Return [x, y] of the center of cell containing provided text 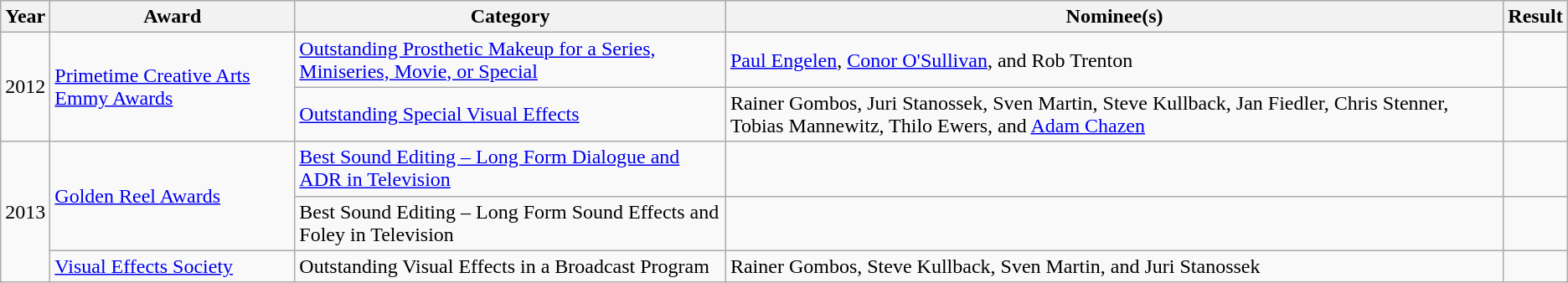
Outstanding Visual Effects in a Broadcast Program [511, 266]
Award [173, 17]
Nominee(s) [1114, 17]
Best Sound Editing – Long Form Dialogue and ADR in Television [511, 169]
Category [511, 17]
Paul Engelen, Conor O'Sullivan, and Rob Trenton [1114, 60]
Primetime Creative Arts Emmy Awards [173, 87]
Golden Reel Awards [173, 196]
Result [1535, 17]
Visual Effects Society [173, 266]
Year [25, 17]
2013 [25, 212]
Outstanding Prosthetic Makeup for a Series, Miniseries, Movie, or Special [511, 60]
Rainer Gombos, Steve Kullback, Sven Martin, and Juri Stanossek [1114, 266]
2012 [25, 87]
Rainer Gombos, Juri Stanossek, Sven Martin, Steve Kullback, Jan Fiedler, Chris Stenner, Tobias Mannewitz, Thilo Ewers, and Adam Chazen [1114, 114]
Best Sound Editing – Long Form Sound Effects and Foley in Television [511, 223]
Outstanding Special Visual Effects [511, 114]
